Identify which cell holds the provided text, then report its (x, y) central coordinate. 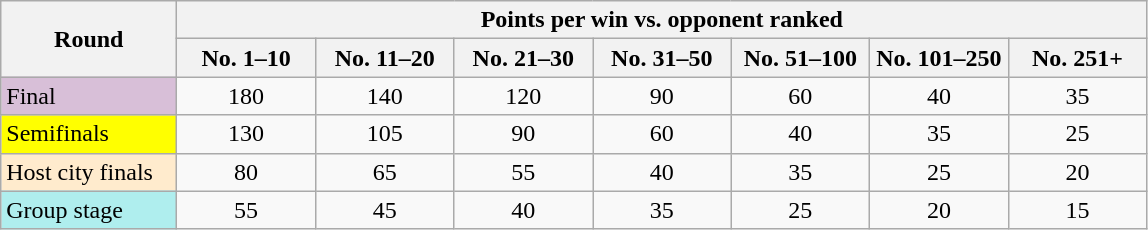
No. 31–50 (662, 58)
No. 1–10 (246, 58)
180 (246, 96)
No. 101–250 (940, 58)
No. 51–100 (800, 58)
Round (89, 39)
No. 251+ (1078, 58)
No. 11–20 (384, 58)
65 (384, 172)
45 (384, 210)
No. 21–30 (524, 58)
15 (1078, 210)
Group stage (89, 210)
80 (246, 172)
Points per win vs. opponent ranked (662, 20)
105 (384, 134)
Final (89, 96)
120 (524, 96)
Host city finals (89, 172)
140 (384, 96)
130 (246, 134)
Semifinals (89, 134)
